Extract the [X, Y] coordinate from the center of the cell holding the provided text.  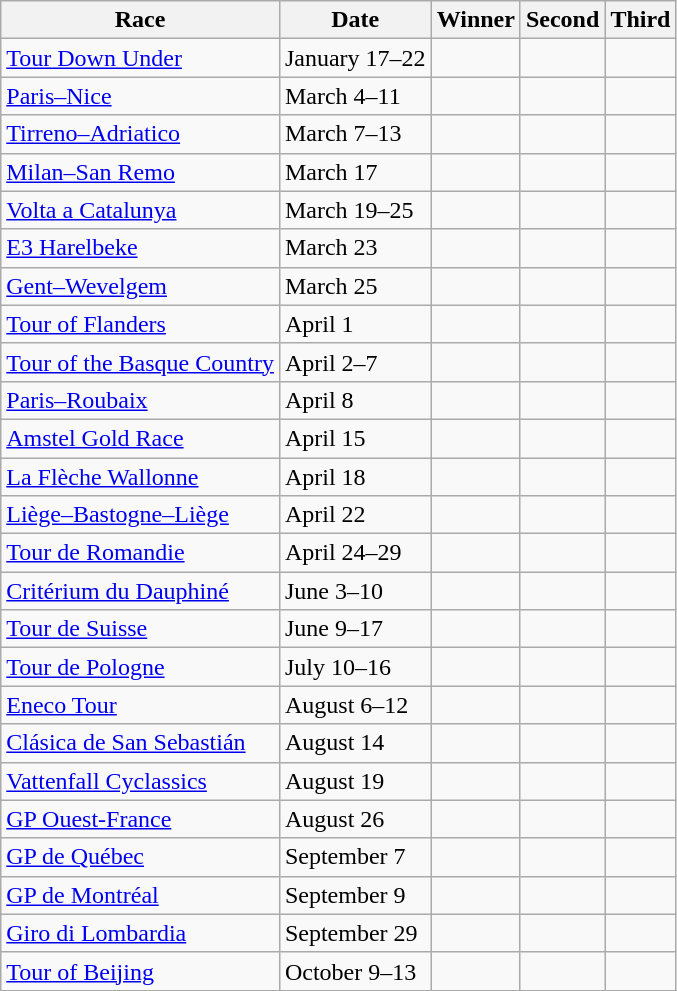
September 29 [355, 933]
March 19–25 [355, 210]
Tirreno–Adriatico [140, 134]
La Flèche Wallonne [140, 477]
June 9–17 [355, 629]
August 14 [355, 743]
April 15 [355, 438]
March 23 [355, 248]
March 4–11 [355, 96]
GP Ouest-France [140, 819]
August 6–12 [355, 705]
July 10–16 [355, 667]
Vattenfall Cyclassics [140, 781]
Tour of the Basque Country [140, 362]
Tour Down Under [140, 58]
April 24–29 [355, 553]
Winner [476, 20]
Liège–Bastogne–Liège [140, 515]
April 22 [355, 515]
GP de Montréal [140, 895]
April 2–7 [355, 362]
Tour de Pologne [140, 667]
Critérium du Dauphiné [140, 591]
Amstel Gold Race [140, 438]
April 18 [355, 477]
August 19 [355, 781]
August 26 [355, 819]
March 7–13 [355, 134]
Clásica de San Sebastián [140, 743]
Volta a Catalunya [140, 210]
Tour de Romandie [140, 553]
Third [640, 20]
April 8 [355, 400]
Milan–San Remo [140, 172]
Tour de Suisse [140, 629]
Eneco Tour [140, 705]
Giro di Lombardia [140, 933]
September 9 [355, 895]
Race [140, 20]
October 9–13 [355, 971]
June 3–10 [355, 591]
Paris–Roubaix [140, 400]
Second [562, 20]
April 1 [355, 324]
Gent–Wevelgem [140, 286]
September 7 [355, 857]
March 25 [355, 286]
Date [355, 20]
Paris–Nice [140, 96]
Tour of Flanders [140, 324]
E3 Harelbeke [140, 248]
January 17–22 [355, 58]
Tour of Beijing [140, 971]
GP de Québec [140, 857]
March 17 [355, 172]
